Capture the cell that displays the provided text and extract its [x, y] central coordinate. 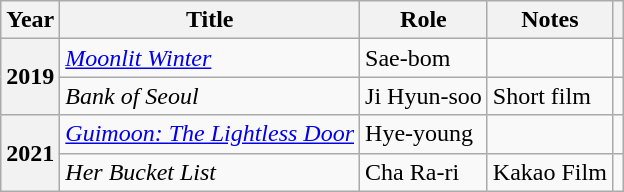
Bank of Seoul [210, 96]
Kakao Film [550, 172]
Notes [550, 20]
Sae-bom [424, 58]
Moonlit Winter [210, 58]
Cha Ra-ri [424, 172]
Her Bucket List [210, 172]
Title [210, 20]
Guimoon: The Lightless Door [210, 134]
Role [424, 20]
Hye-young [424, 134]
Year [30, 20]
Ji Hyun-soo [424, 96]
2021 [30, 153]
Short film [550, 96]
2019 [30, 77]
